Determine the [x, y] coordinate at the center of the cell enclosing the given text.  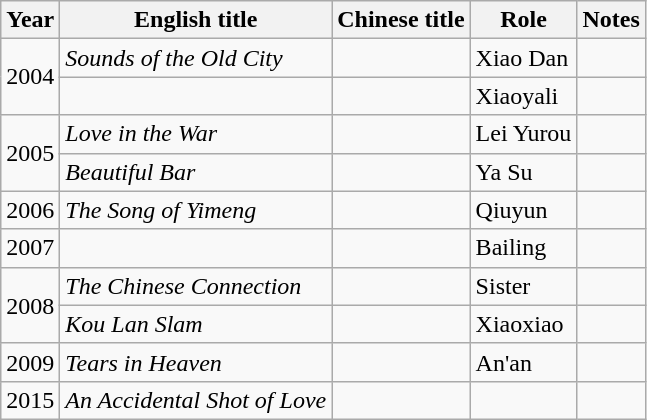
2006 [30, 210]
Love in the War [196, 134]
2005 [30, 153]
The Song of Yimeng [196, 210]
Xiaoyali [524, 96]
The Chinese Connection [196, 286]
Xiao Dan [524, 58]
2004 [30, 77]
Notes [611, 20]
Sounds of the Old City [196, 58]
2008 [30, 305]
English title [196, 20]
Lei Yurou [524, 134]
Year [30, 20]
An'an [524, 362]
Tears in Heaven [196, 362]
Bailing [524, 248]
Beautiful Bar [196, 172]
2007 [30, 248]
Ya Su [524, 172]
Qiuyun [524, 210]
Sister [524, 286]
Chinese title [401, 20]
Role [524, 20]
2015 [30, 400]
Xiaoxiao [524, 324]
2009 [30, 362]
An Accidental Shot of Love [196, 400]
Kou Lan Slam [196, 324]
